Scan for the cell matching the given text and deliver its (X, Y) coordinate at center. 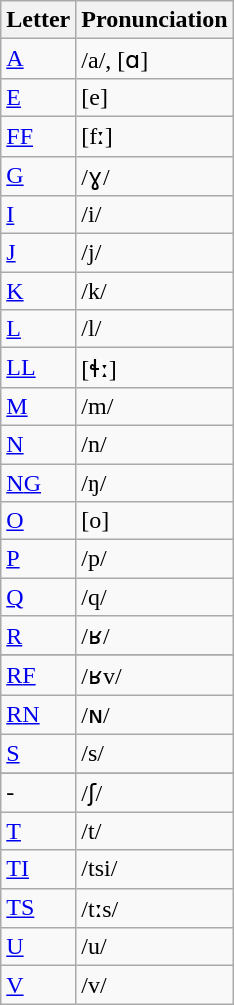
Q (38, 597)
/ʁv/ (154, 675)
I (38, 215)
U (38, 947)
RN (38, 715)
/n/ (154, 444)
/p/ (154, 559)
[ɬː] (154, 368)
/k/ (154, 291)
- (38, 792)
TS (38, 908)
/ɣ/ (154, 176)
J (38, 253)
V (38, 985)
/i/ (154, 215)
[fː] (154, 136)
/u/ (154, 947)
/ʁ/ (154, 636)
/s/ (154, 753)
/q/ (154, 597)
/l/ (154, 329)
A (38, 59)
/a/, [ɑ] (154, 59)
M (38, 406)
O (38, 521)
/t/ (154, 831)
FF (38, 136)
/j/ (154, 253)
/ŋ/ (154, 483)
Pronunciation (154, 20)
R (38, 636)
RF (38, 675)
NG (38, 483)
L (38, 329)
/v/ (154, 985)
S (38, 753)
G (38, 176)
[o] (154, 521)
N (38, 444)
K (38, 291)
Letter (38, 20)
/ʃ/ (154, 792)
/m/ (154, 406)
P (38, 559)
E (38, 97)
/tsi/ (154, 869)
/tːs/ (154, 908)
LL (38, 368)
[e] (154, 97)
/ɴ/ (154, 715)
T (38, 831)
TI (38, 869)
